Search for the cell housing the specified text and yield its (x, y) center coordinate. 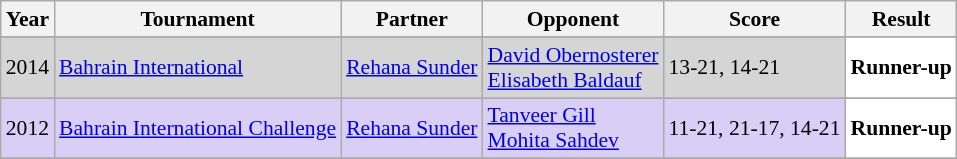
Result (900, 19)
Score (754, 19)
Tournament (198, 19)
2014 (28, 68)
David Obernosterer Elisabeth Baldauf (574, 68)
Year (28, 19)
11-21, 21-17, 14-21 (754, 128)
Partner (412, 19)
Bahrain International (198, 68)
13-21, 14-21 (754, 68)
2012 (28, 128)
Bahrain International Challenge (198, 128)
Opponent (574, 19)
Tanveer Gill Mohita Sahdev (574, 128)
